Capture the cell that displays the provided text and extract its (X, Y) central coordinate. 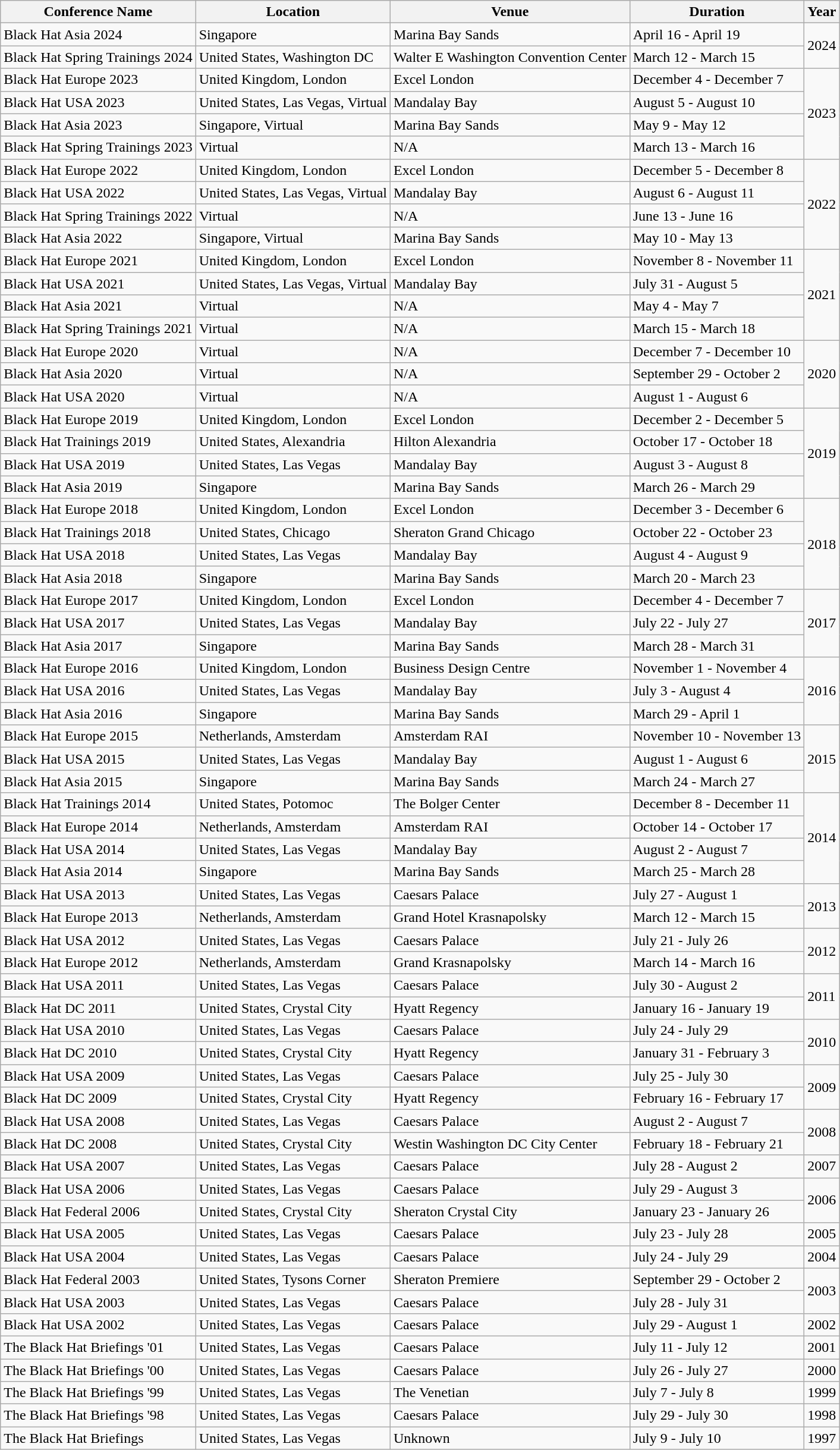
The Black Hat Briefings '98 (98, 1416)
July 26 - July 27 (717, 1370)
February 18 - February 21 (717, 1144)
January 23 - January 26 (717, 1212)
Black Hat USA 2023 (98, 102)
Black Hat DC 2010 (98, 1053)
1998 (822, 1416)
Black Hat USA 2016 (98, 691)
July 3 - August 4 (717, 691)
Sheraton Crystal City (510, 1212)
1999 (822, 1393)
Black Hat USA 2021 (98, 284)
2016 (822, 691)
2012 (822, 951)
Black Hat Asia 2024 (98, 34)
July 22 - July 27 (717, 623)
2020 (822, 374)
Conference Name (98, 12)
Black Hat USA 2020 (98, 397)
Sheraton Grand Chicago (510, 532)
Black Hat USA 2022 (98, 193)
Black Hat Europe 2012 (98, 962)
Black Hat Asia 2021 (98, 306)
Black Hat USA 2004 (98, 1257)
November 8 - November 11 (717, 261)
Walter E Washington Convention Center (510, 57)
Black Hat Asia 2020 (98, 374)
July 21 - July 26 (717, 940)
2008 (822, 1132)
August 6 - August 11 (717, 193)
Black Hat Spring Trainings 2023 (98, 147)
Black Hat Trainings 2018 (98, 532)
Black Hat Europe 2017 (98, 600)
July 31 - August 5 (717, 284)
October 17 - October 18 (717, 442)
March 28 - March 31 (717, 645)
October 14 - October 17 (717, 827)
Black Hat USA 2009 (98, 1076)
2017 (822, 623)
2021 (822, 294)
Black Hat USA 2007 (98, 1166)
Black Hat DC 2008 (98, 1144)
Black Hat Asia 2019 (98, 487)
United States, Tysons Corner (292, 1279)
Black Hat Trainings 2014 (98, 804)
March 13 - March 16 (717, 147)
April 16 - April 19 (717, 34)
Black Hat Europe 2020 (98, 351)
November 1 - November 4 (717, 668)
August 5 - August 10 (717, 102)
1997 (822, 1438)
July 7 - July 8 (717, 1393)
Duration (717, 12)
August 4 - August 9 (717, 555)
The Black Hat Briefings (98, 1438)
November 10 - November 13 (717, 736)
The Black Hat Briefings '01 (98, 1347)
Black Hat Europe 2013 (98, 917)
May 4 - May 7 (717, 306)
2004 (822, 1257)
Black Hat Europe 2022 (98, 170)
Black Hat Europe 2014 (98, 827)
July 29 - July 30 (717, 1416)
July 28 - July 31 (717, 1302)
Black Hat USA 2010 (98, 1031)
March 26 - March 29 (717, 487)
January 16 - January 19 (717, 1008)
Grand Hotel Krasnapolsky (510, 917)
February 16 - February 17 (717, 1099)
2023 (822, 114)
2006 (822, 1200)
Black Hat USA 2003 (98, 1302)
Black Hat USA 2012 (98, 940)
July 30 - August 2 (717, 985)
July 29 - August 1 (717, 1325)
March 24 - March 27 (717, 782)
Black Hat Federal 2006 (98, 1212)
July 9 - July 10 (717, 1438)
2014 (822, 838)
Grand Krasnapolsky (510, 962)
December 7 - December 10 (717, 351)
December 8 - December 11 (717, 804)
Sheraton Premiere (510, 1279)
Venue (510, 12)
The Bolger Center (510, 804)
United States, Washington DC (292, 57)
Black Hat USA 2014 (98, 849)
United States, Alexandria (292, 442)
July 23 - July 28 (717, 1234)
Black Hat Spring Trainings 2024 (98, 57)
The Black Hat Briefings '99 (98, 1393)
Black Hat Europe 2016 (98, 668)
March 20 - March 23 (717, 578)
2000 (822, 1370)
2010 (822, 1042)
Black Hat USA 2005 (98, 1234)
2019 (822, 453)
Black Hat Asia 2016 (98, 714)
Black Hat USA 2018 (98, 555)
Black Hat USA 2011 (98, 985)
2005 (822, 1234)
Black Hat USA 2015 (98, 759)
Black Hat Trainings 2019 (98, 442)
Black Hat USA 2008 (98, 1121)
December 3 - December 6 (717, 510)
Black Hat USA 2013 (98, 895)
July 27 - August 1 (717, 895)
March 25 - March 28 (717, 872)
July 29 - August 3 (717, 1189)
Black Hat USA 2002 (98, 1325)
Black Hat Spring Trainings 2021 (98, 329)
June 13 - June 16 (717, 215)
United States, Chicago (292, 532)
October 22 - October 23 (717, 532)
January 31 - February 3 (717, 1053)
Location (292, 12)
2001 (822, 1347)
Black Hat Asia 2014 (98, 872)
August 3 - August 8 (717, 464)
Black Hat Asia 2017 (98, 645)
Black Hat Asia 2018 (98, 578)
2003 (822, 1291)
May 9 - May 12 (717, 125)
December 5 - December 8 (717, 170)
July 28 - August 2 (717, 1166)
March 15 - March 18 (717, 329)
December 2 - December 5 (717, 419)
July 25 - July 30 (717, 1076)
March 14 - March 16 (717, 962)
Black Hat USA 2006 (98, 1189)
2009 (822, 1087)
2007 (822, 1166)
Black Hat Europe 2018 (98, 510)
Year (822, 12)
Black Hat Asia 2015 (98, 782)
The Black Hat Briefings '00 (98, 1370)
2013 (822, 906)
2024 (822, 46)
2011 (822, 996)
Black Hat Federal 2003 (98, 1279)
2022 (822, 204)
Black Hat DC 2009 (98, 1099)
2015 (822, 759)
March 29 - April 1 (717, 714)
2002 (822, 1325)
Black Hat Europe 2023 (98, 80)
Black Hat Asia 2023 (98, 125)
Business Design Centre (510, 668)
Black Hat Europe 2021 (98, 261)
United States, Potomoc (292, 804)
Hilton Alexandria (510, 442)
Black Hat Asia 2022 (98, 238)
Black Hat DC 2011 (98, 1008)
2018 (822, 544)
The Venetian (510, 1393)
Black Hat USA 2019 (98, 464)
Unknown (510, 1438)
Westin Washington DC City Center (510, 1144)
July 11 - July 12 (717, 1347)
Black Hat Europe 2019 (98, 419)
May 10 - May 13 (717, 238)
Black Hat Europe 2015 (98, 736)
Black Hat USA 2017 (98, 623)
Black Hat Spring Trainings 2022 (98, 215)
